Provide the [X, Y] coordinate of the cell's center where the given text is located.  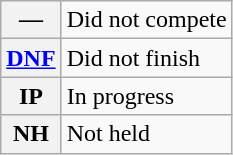
— [31, 20]
Did not finish [146, 58]
In progress [146, 96]
DNF [31, 58]
IP [31, 96]
Did not compete [146, 20]
Not held [146, 134]
NH [31, 134]
